Capture the cell that displays the provided text and extract its [x, y] central coordinate. 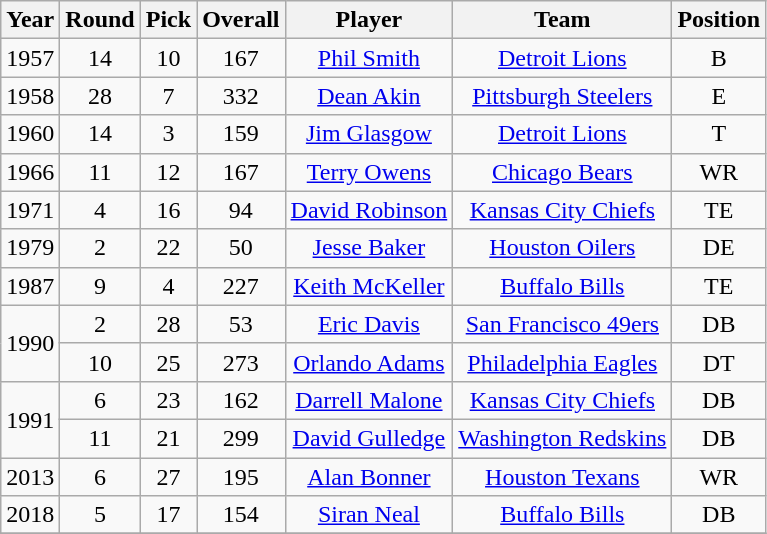
1966 [30, 172]
159 [241, 134]
E [719, 96]
Pittsburgh Steelers [562, 96]
21 [168, 438]
1960 [30, 134]
27 [168, 477]
Philadelphia Eagles [562, 362]
17 [168, 515]
299 [241, 438]
Position [719, 20]
Year [30, 20]
195 [241, 477]
5 [100, 515]
227 [241, 286]
162 [241, 400]
1990 [30, 343]
Alan Bonner [369, 477]
Keith McKeller [369, 286]
Houston Texans [562, 477]
Jesse Baker [369, 248]
Washington Redskins [562, 438]
Jim Glasgow [369, 134]
1987 [30, 286]
Round [100, 20]
Chicago Bears [562, 172]
1957 [30, 58]
David Robinson [369, 210]
2013 [30, 477]
San Francisco 49ers [562, 324]
Orlando Adams [369, 362]
DE [719, 248]
Houston Oilers [562, 248]
50 [241, 248]
Terry Owens [369, 172]
1979 [30, 248]
Darrell Malone [369, 400]
273 [241, 362]
94 [241, 210]
1971 [30, 210]
23 [168, 400]
Player [369, 20]
12 [168, 172]
Phil Smith [369, 58]
B [719, 58]
53 [241, 324]
16 [168, 210]
22 [168, 248]
Pick [168, 20]
Team [562, 20]
332 [241, 96]
David Gulledge [369, 438]
25 [168, 362]
2018 [30, 515]
Eric Davis [369, 324]
Dean Akin [369, 96]
Siran Neal [369, 515]
7 [168, 96]
DT [719, 362]
Overall [241, 20]
9 [100, 286]
T [719, 134]
154 [241, 515]
1991 [30, 419]
3 [168, 134]
1958 [30, 96]
